Pinpoint the cell where the given text exists, returning its [x, y] midpoint coordinate. 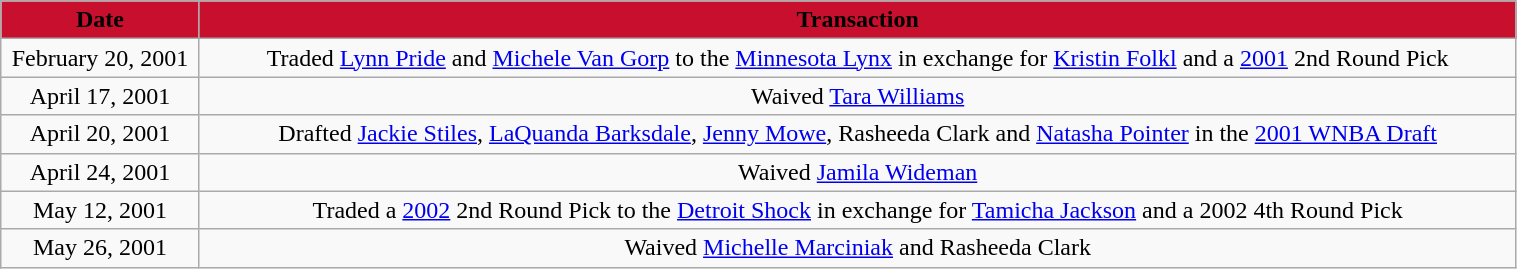
April 24, 2001 [100, 172]
Waived Jamila Wideman [858, 172]
Drafted Jackie Stiles, LaQuanda Barksdale, Jenny Mowe, Rasheeda Clark and Natasha Pointer in the 2001 WNBA Draft [858, 134]
Traded Lynn Pride and Michele Van Gorp to the Minnesota Lynx in exchange for Kristin Folkl and a 2001 2nd Round Pick [858, 58]
February 20, 2001 [100, 58]
Date [100, 20]
Transaction [858, 20]
April 17, 2001 [100, 96]
May 26, 2001 [100, 248]
Traded a 2002 2nd Round Pick to the Detroit Shock in exchange for Tamicha Jackson and a 2002 4th Round Pick [858, 210]
Waived Tara Williams [858, 96]
April 20, 2001 [100, 134]
May 12, 2001 [100, 210]
Waived Michelle Marciniak and Rasheeda Clark [858, 248]
